Capture the cell that displays the provided text and extract its (x, y) central coordinate. 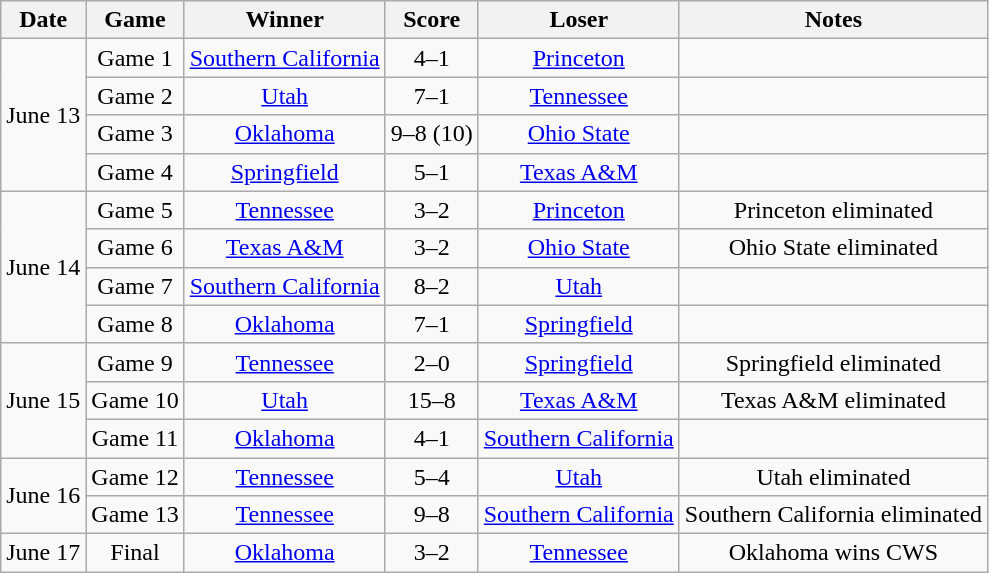
Ohio State eliminated (833, 248)
2–0 (432, 362)
Winner (284, 20)
Loser (578, 20)
Game 11 (135, 438)
Game 4 (135, 172)
9–8 (432, 515)
15–8 (432, 400)
Game 7 (135, 286)
Final (135, 553)
June 14 (44, 267)
June 13 (44, 115)
Game 8 (135, 324)
Score (432, 20)
Game 6 (135, 248)
Game 12 (135, 477)
Game 10 (135, 400)
Game 1 (135, 58)
Springfield eliminated (833, 362)
Date (44, 20)
Game 5 (135, 210)
June 15 (44, 400)
Southern California eliminated (833, 515)
5–1 (432, 172)
Game 13 (135, 515)
Oklahoma wins CWS (833, 553)
9–8 (10) (432, 134)
Game 2 (135, 96)
Game (135, 20)
Texas A&M eliminated (833, 400)
June 16 (44, 496)
Utah eliminated (833, 477)
June 17 (44, 553)
5–4 (432, 477)
Game 9 (135, 362)
Notes (833, 20)
Princeton eliminated (833, 210)
Game 3 (135, 134)
8–2 (432, 286)
